Determine the (X, Y) coordinate at the center of the cell enclosing the given text.  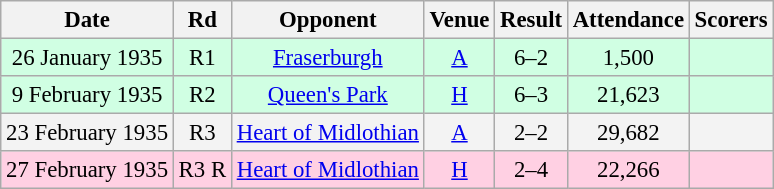
Rd (202, 20)
Queen's Park (328, 95)
R1 (202, 58)
29,682 (628, 133)
Fraserburgh (328, 58)
9 February 1935 (88, 95)
R3 (202, 133)
2–4 (532, 170)
Scorers (731, 20)
Attendance (628, 20)
6–3 (532, 95)
R3 R (202, 170)
23 February 1935 (88, 133)
6–2 (532, 58)
R2 (202, 95)
Venue (460, 20)
Opponent (328, 20)
1,500 (628, 58)
21,623 (628, 95)
22,266 (628, 170)
26 January 1935 (88, 58)
Date (88, 20)
2–2 (532, 133)
Result (532, 20)
27 February 1935 (88, 170)
